Return (X, Y) of the center of cell containing provided text 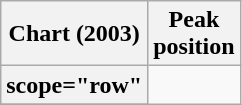
Peakposition (194, 34)
scope="row" (74, 85)
Chart (2003) (74, 34)
